Capture the cell that displays the provided text and extract its [x, y] central coordinate. 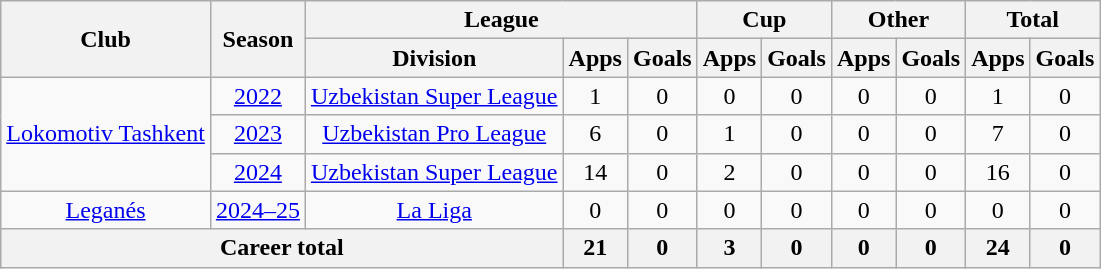
24 [998, 248]
7 [998, 134]
Cup [764, 20]
Total [1033, 20]
2024–25 [258, 210]
6 [595, 134]
14 [595, 172]
Season [258, 39]
Leganés [106, 210]
Other [898, 20]
Career total [282, 248]
La Liga [434, 210]
Uzbekistan Pro League [434, 134]
2023 [258, 134]
League [501, 20]
Club [106, 39]
Lokomotiv Tashkent [106, 134]
2022 [258, 96]
16 [998, 172]
2 [729, 172]
Division [434, 58]
2024 [258, 172]
21 [595, 248]
3 [729, 248]
